Output the [X, Y] coordinate of the center of the cell containing the given text.  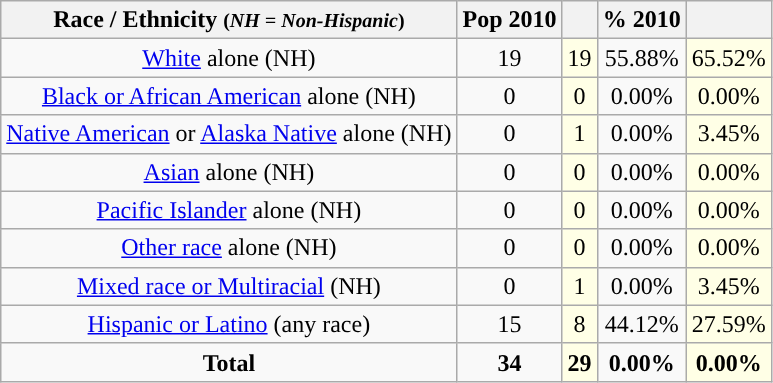
Total [229, 362]
34 [510, 362]
Pacific Islander alone (NH) [229, 210]
Native American or Alaska Native alone (NH) [229, 134]
Asian alone (NH) [229, 172]
Other race alone (NH) [229, 248]
15 [510, 324]
Mixed race or Multiracial (NH) [229, 286]
65.52% [728, 58]
44.12% [642, 324]
Race / Ethnicity (NH = Non-Hispanic) [229, 20]
29 [580, 362]
27.59% [728, 324]
Pop 2010 [510, 20]
Black or African American alone (NH) [229, 96]
Hispanic or Latino (any race) [229, 324]
55.88% [642, 58]
8 [580, 324]
White alone (NH) [229, 58]
% 2010 [642, 20]
